Locate the cell with the specified text and output its (x, y) center coordinate. 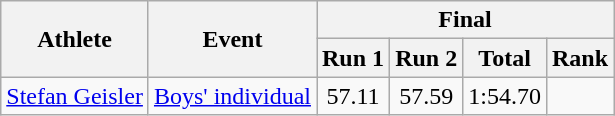
Rank (580, 58)
57.11 (352, 96)
Total (505, 58)
Stefan Geisler (75, 96)
Run 1 (352, 58)
Final (464, 20)
Event (232, 39)
1:54.70 (505, 96)
Athlete (75, 39)
Run 2 (426, 58)
57.59 (426, 96)
Boys' individual (232, 96)
